Provide the [X, Y] coordinate of the cell's center where the given text is located.  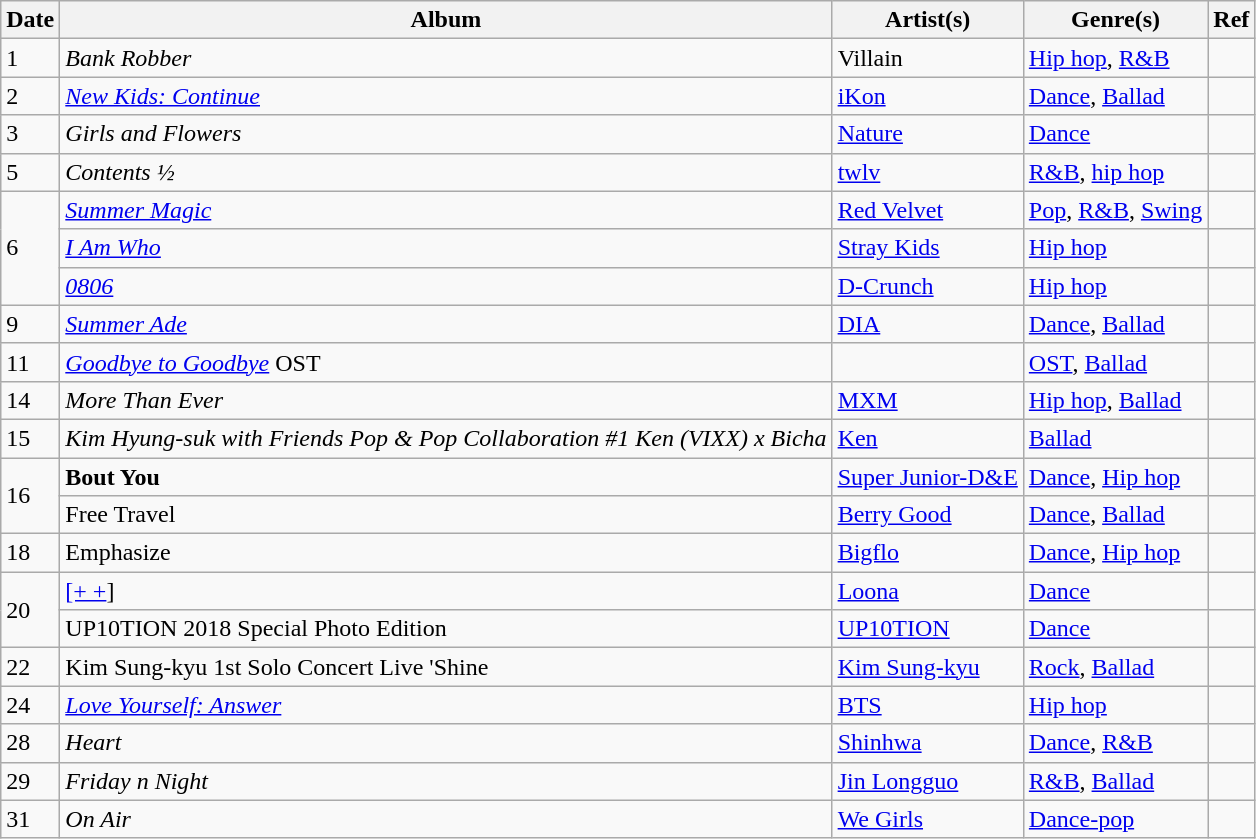
14 [30, 400]
New Kids: Continue [446, 96]
Heart [446, 743]
Nature [928, 134]
Summer Magic [446, 210]
Girls and Flowers [446, 134]
Summer Ade [446, 324]
31 [30, 819]
On Air [446, 819]
Loona [928, 591]
Kim Sung-kyu [928, 667]
3 [30, 134]
Free Travel [446, 515]
Stray Kids [928, 248]
Red Velvet [928, 210]
UP10TION [928, 629]
2 [30, 96]
28 [30, 743]
[+ +] [446, 591]
UP10TION 2018 Special Photo Edition [446, 629]
11 [30, 362]
Super Junior-D&E [928, 477]
OST, Ballad [1115, 362]
Date [30, 20]
16 [30, 496]
Kim Hyung-suk with Friends Pop & Pop Collaboration #1 Ken (VIXX) x Bicha [446, 438]
Album [446, 20]
6 [30, 248]
MXM [928, 400]
Pop, R&B, Swing [1115, 210]
1 [30, 58]
Ken [928, 438]
24 [30, 705]
Love Yourself: Answer [446, 705]
Hip hop, R&B [1115, 58]
Bank Robber [446, 58]
Ballad [1115, 438]
Goodbye to Goodbye OST [446, 362]
18 [30, 553]
Kim Sung-kyu 1st Solo Concert Live 'Shine [446, 667]
BTS [928, 705]
15 [30, 438]
Villain [928, 58]
Bout You [446, 477]
DIA [928, 324]
Berry Good [928, 515]
9 [30, 324]
More Than Ever [446, 400]
We Girls [928, 819]
Rock, Ballad [1115, 667]
Bigflo [928, 553]
Jin Longguo [928, 781]
twlv [928, 172]
Dance, R&B [1115, 743]
D-Crunch [928, 286]
I Am Who [446, 248]
22 [30, 667]
Friday n Night [446, 781]
Ref [1232, 20]
Genre(s) [1115, 20]
29 [30, 781]
Contents ½ [446, 172]
Dance-pop [1115, 819]
0806 [446, 286]
Emphasize [446, 553]
iKon [928, 96]
20 [30, 610]
Hip hop, Ballad [1115, 400]
R&B, Ballad [1115, 781]
Shinhwa [928, 743]
R&B, hip hop [1115, 172]
Artist(s) [928, 20]
5 [30, 172]
